Find where the given text appears and provide that cell's center as (x, y) coordinate. 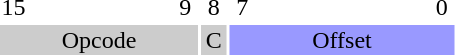
Offset (342, 40)
C (214, 40)
Opcode (99, 40)
